Determine the (x, y) coordinate at the center of the cell enclosing the given text.  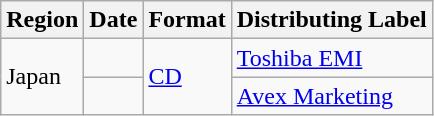
Format (187, 20)
Japan (42, 77)
Region (42, 20)
Distributing Label (332, 20)
Toshiba EMI (332, 58)
Avex Marketing (332, 96)
Date (114, 20)
CD (187, 77)
